Extract the (X, Y) coordinate from the center of the cell holding the provided text.  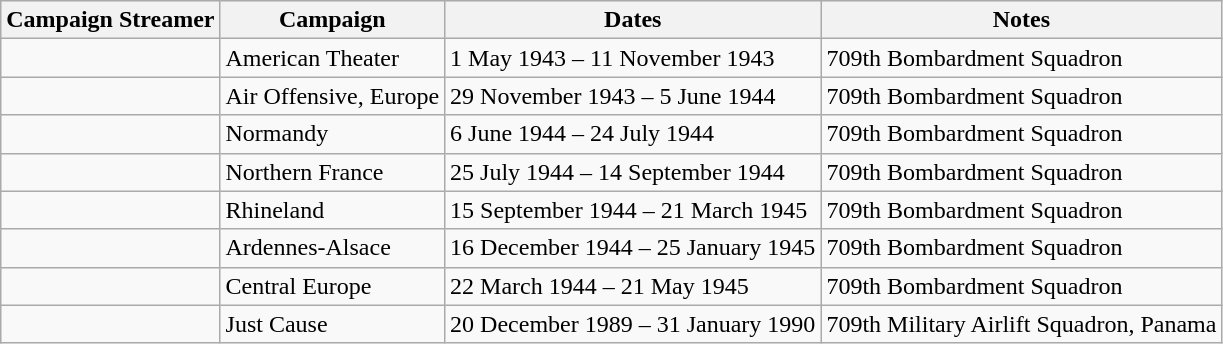
Campaign Streamer (110, 20)
15 September 1944 – 21 March 1945 (633, 210)
Normandy (332, 134)
Air Offensive, Europe (332, 96)
22 March 1944 – 21 May 1945 (633, 286)
Central Europe (332, 286)
Dates (633, 20)
Campaign (332, 20)
Rhineland (332, 210)
1 May 1943 – 11 November 1943 (633, 58)
Notes (1022, 20)
16 December 1944 – 25 January 1945 (633, 248)
6 June 1944 – 24 July 1944 (633, 134)
Ardennes-Alsace (332, 248)
709th Military Airlift Squadron, Panama (1022, 324)
Just Cause (332, 324)
20 December 1989 – 31 January 1990 (633, 324)
25 July 1944 – 14 September 1944 (633, 172)
29 November 1943 – 5 June 1944 (633, 96)
Northern France (332, 172)
American Theater (332, 58)
